Find where the given text appears and provide that cell's center as (x, y) coordinate. 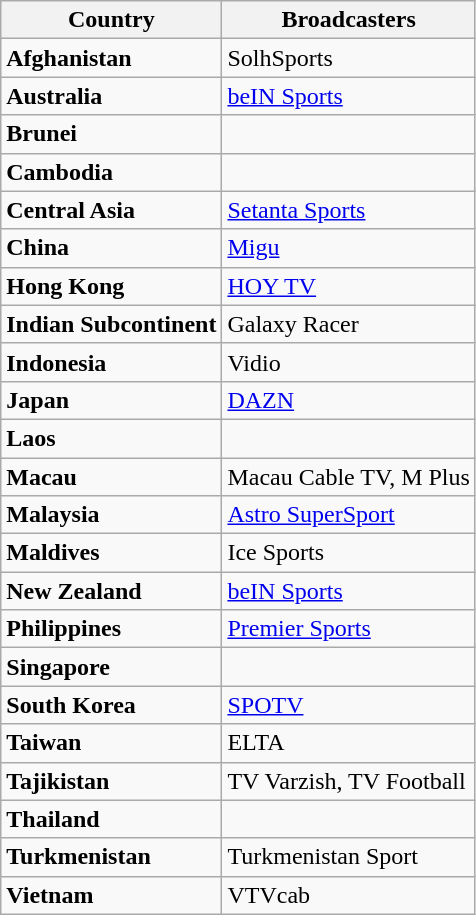
Migu (349, 248)
Turkmenistan Sport (349, 857)
China (112, 248)
Laos (112, 438)
Taiwan (112, 743)
Indonesia (112, 362)
Galaxy Racer (349, 324)
DAZN (349, 400)
SPOTV (349, 705)
Malaysia (112, 515)
Indian Subcontinent (112, 324)
Setanta Sports (349, 210)
Thailand (112, 819)
Brunei (112, 134)
Vietnam (112, 895)
ELTA (349, 743)
Broadcasters (349, 20)
Japan (112, 400)
Cambodia (112, 172)
Ice Sports (349, 553)
Central Asia (112, 210)
Afghanistan (112, 58)
Macau Cable TV, M Plus (349, 477)
HOY TV (349, 286)
TV Varzish, TV Football (349, 781)
New Zealand (112, 591)
Hong Kong (112, 286)
Country (112, 20)
VTVcab (349, 895)
Turkmenistan (112, 857)
Philippines (112, 629)
Maldives (112, 553)
Astro SuperSport (349, 515)
SolhSports (349, 58)
Vidio (349, 362)
Australia (112, 96)
South Korea (112, 705)
Tajikistan (112, 781)
Macau (112, 477)
Premier Sports (349, 629)
Singapore (112, 667)
